Return [X, Y] of the center of cell containing provided text 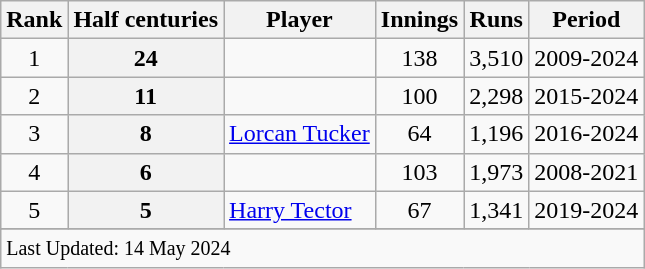
11 [146, 96]
2 [34, 96]
1,196 [496, 134]
2008-2021 [586, 172]
Player [300, 20]
67 [419, 210]
1,341 [496, 210]
Last Updated: 14 May 2024 [322, 248]
1,973 [496, 172]
2015-2024 [586, 96]
138 [419, 58]
1 [34, 58]
64 [419, 134]
6 [146, 172]
24 [146, 58]
100 [419, 96]
2016-2024 [586, 134]
Harry Tector [300, 210]
3 [34, 134]
Innings [419, 20]
Rank [34, 20]
Lorcan Tucker [300, 134]
2,298 [496, 96]
2009-2024 [586, 58]
8 [146, 134]
Half centuries [146, 20]
3,510 [496, 58]
2019-2024 [586, 210]
Period [586, 20]
Runs [496, 20]
103 [419, 172]
4 [34, 172]
